Scan for the cell matching the given text and deliver its (X, Y) coordinate at center. 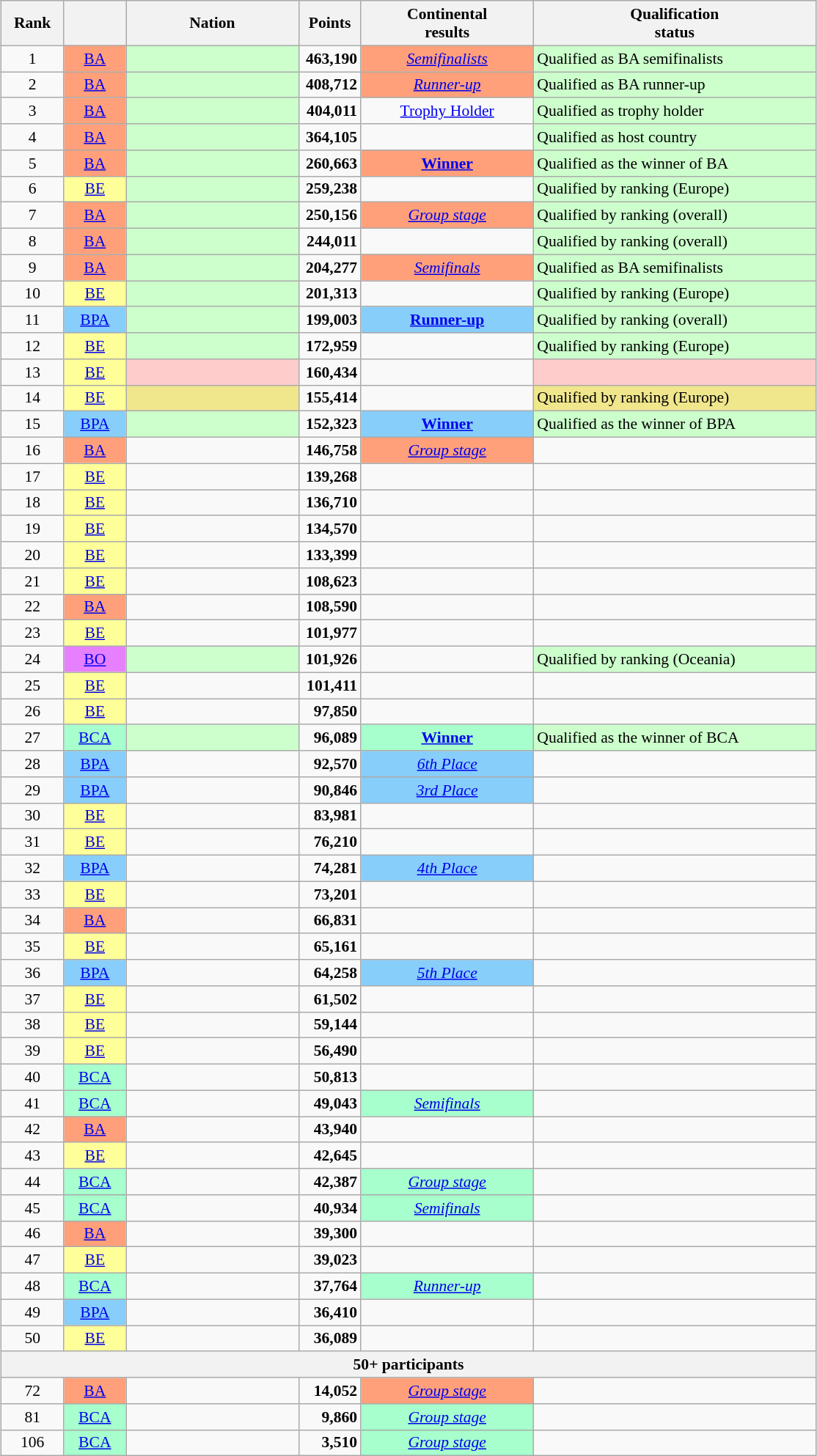
106 (32, 1443)
201,313 (330, 293)
24 (32, 659)
Points (330, 23)
64,258 (330, 973)
404,011 (330, 111)
Trophy Holder (447, 111)
204,277 (330, 268)
Qualified as host country (675, 137)
42,387 (330, 1182)
59,144 (330, 1025)
49,043 (330, 1103)
23 (32, 633)
42,645 (330, 1155)
Qualified by ranking (Oceania) (675, 659)
26 (32, 711)
83,981 (330, 816)
90,846 (330, 790)
6 (32, 189)
22 (32, 607)
Rank (32, 23)
74,281 (330, 868)
8 (32, 241)
36,089 (330, 1339)
12 (32, 346)
35 (32, 946)
259,238 (330, 189)
5th Place (447, 973)
39,300 (330, 1234)
81 (32, 1416)
37,764 (330, 1286)
260,663 (330, 163)
Qualified as the winner of BCA (675, 738)
2 (32, 85)
96,089 (330, 738)
5 (32, 163)
13 (32, 372)
Qualificationstatus (675, 23)
139,268 (330, 477)
Qualified as BA runner-up (675, 85)
46 (32, 1234)
3 (32, 111)
50,813 (330, 1077)
101,926 (330, 659)
17 (32, 477)
40 (32, 1077)
250,156 (330, 216)
19 (32, 529)
30 (32, 816)
108,590 (330, 607)
463,190 (330, 59)
244,011 (330, 241)
18 (32, 503)
66,831 (330, 921)
16 (32, 450)
133,399 (330, 555)
Qualified as the winner of BPA (675, 424)
39 (32, 1051)
49 (32, 1312)
41 (32, 1103)
45 (32, 1207)
199,003 (330, 320)
9 (32, 268)
Continentalresults (447, 23)
BO (95, 659)
50+ participants (409, 1364)
152,323 (330, 424)
25 (32, 685)
43,940 (330, 1129)
3,510 (330, 1443)
21 (32, 581)
14,052 (330, 1391)
Semifinalists (447, 59)
1 (32, 59)
134,570 (330, 529)
146,758 (330, 450)
27 (32, 738)
92,570 (330, 764)
3rd Place (447, 790)
408,712 (330, 85)
33 (32, 894)
48 (32, 1286)
32 (32, 868)
101,411 (330, 685)
38 (32, 1025)
56,490 (330, 1051)
47 (32, 1260)
Nation (213, 23)
9,860 (330, 1416)
7 (32, 216)
364,105 (330, 137)
43 (32, 1155)
39,023 (330, 1260)
50 (32, 1339)
160,434 (330, 372)
10 (32, 293)
20 (32, 555)
44 (32, 1182)
172,959 (330, 346)
15 (32, 424)
34 (32, 921)
4th Place (447, 868)
36,410 (330, 1312)
28 (32, 764)
61,502 (330, 999)
36 (32, 973)
Qualified as trophy holder (675, 111)
108,623 (330, 581)
65,161 (330, 946)
31 (32, 842)
6th Place (447, 764)
155,414 (330, 398)
136,710 (330, 503)
Qualified as the winner of BA (675, 163)
29 (32, 790)
14 (32, 398)
76,210 (330, 842)
97,850 (330, 711)
72 (32, 1391)
101,977 (330, 633)
73,201 (330, 894)
37 (32, 999)
40,934 (330, 1207)
42 (32, 1129)
4 (32, 137)
11 (32, 320)
